Locate the cell with the specified text and output its (x, y) center coordinate. 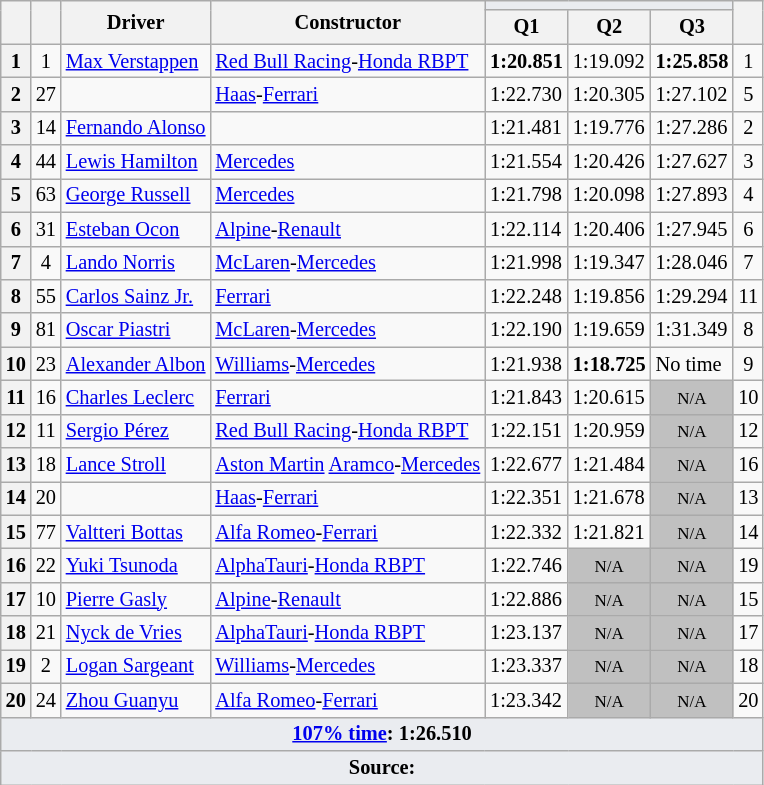
1:27.286 (692, 128)
1:19.776 (610, 128)
Q1 (526, 27)
44 (46, 162)
1:21.843 (526, 397)
1:20.426 (610, 162)
Alexander Albon (136, 364)
1:22.190 (526, 330)
55 (46, 296)
1:23.137 (526, 633)
22 (46, 565)
Q2 (610, 27)
1:19.092 (610, 61)
1:22.151 (526, 431)
Zhou Guanyu (136, 700)
Source: (382, 767)
1:22.351 (526, 498)
1:27.893 (692, 195)
1:20.098 (610, 195)
1:18.725 (610, 364)
1:20.851 (526, 61)
Yuki Tsunoda (136, 565)
31 (46, 229)
1:22.114 (526, 229)
Carlos Sainz Jr. (136, 296)
1:20.406 (610, 229)
1:31.349 (692, 330)
1:23.342 (526, 700)
Fernando Alonso (136, 128)
23 (46, 364)
1:20.305 (610, 94)
1:27.945 (692, 229)
1:21.821 (610, 532)
1:27.102 (692, 94)
Charles Leclerc (136, 397)
63 (46, 195)
1:21.484 (610, 465)
77 (46, 532)
1:21.998 (526, 263)
George Russell (136, 195)
1:22.677 (526, 465)
1:21.481 (526, 128)
1:22.886 (526, 599)
1:20.959 (610, 431)
Logan Sargeant (136, 666)
1:23.337 (526, 666)
Lance Stroll (136, 465)
Constructor (348, 22)
Lando Norris (136, 263)
Sergio Pérez (136, 431)
1:19.856 (610, 296)
1:22.248 (526, 296)
1:21.938 (526, 364)
81 (46, 330)
1:19.347 (610, 263)
1:29.294 (692, 296)
Esteban Ocon (136, 229)
Max Verstappen (136, 61)
Pierre Gasly (136, 599)
Valtteri Bottas (136, 532)
Q3 (692, 27)
1:20.615 (610, 397)
Aston Martin Aramco-Mercedes (348, 465)
Driver (136, 22)
1:22.332 (526, 532)
107% time: 1:26.510 (382, 734)
1:27.627 (692, 162)
1:22.746 (526, 565)
Lewis Hamilton (136, 162)
1:25.858 (692, 61)
21 (46, 633)
1:21.798 (526, 195)
1:21.554 (526, 162)
1:28.046 (692, 263)
1:19.659 (610, 330)
1:22.730 (526, 94)
24 (46, 700)
Nyck de Vries (136, 633)
No time (692, 364)
Oscar Piastri (136, 330)
1:21.678 (610, 498)
27 (46, 94)
